Capture the cell that displays the provided text and extract its (x, y) central coordinate. 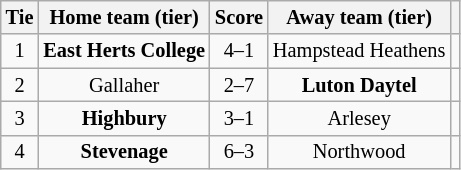
4 (20, 152)
Northwood (359, 152)
3 (20, 118)
Luton Daytel (359, 85)
East Herts College (124, 51)
Hampstead Heathens (359, 51)
Stevenage (124, 152)
1 (20, 51)
3–1 (239, 118)
Gallaher (124, 85)
6–3 (239, 152)
Home team (tier) (124, 17)
Score (239, 17)
4–1 (239, 51)
2–7 (239, 85)
Tie (20, 17)
Away team (tier) (359, 17)
2 (20, 85)
Highbury (124, 118)
Arlesey (359, 118)
